Return the [X, Y] coordinate for the center point of the cell that contains the specified text.  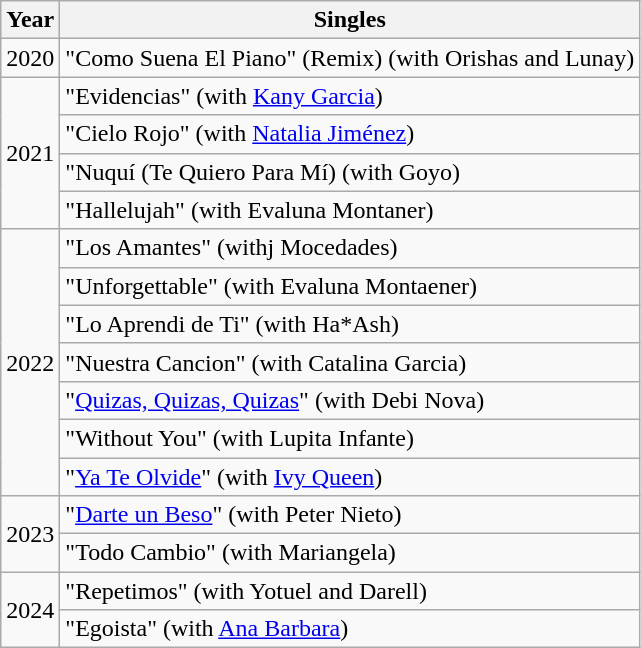
2020 [30, 58]
"Without You" (with Lupita Infante) [350, 438]
"Nuquí (Te Quiero Para Mí) (with Goyo) [350, 172]
Singles [350, 20]
"Los Amantes" (withj Mocedades) [350, 248]
"Evidencias" (with Kany Garcia) [350, 96]
"Como Suena El Piano" (Remix) (with Orishas and Lunay) [350, 58]
"Lo Aprendi de Ti" (with Ha*Ash) [350, 324]
"Unforgettable" (with Evaluna Montaener) [350, 286]
2024 [30, 610]
"Nuestra Cancion" (with Catalina Garcia) [350, 362]
"Repetimos" (with Yotuel and Darell) [350, 591]
"Ya Te Olvide" (with Ivy Queen) [350, 477]
"Quizas, Quizas, Quizas" (with Debi Nova) [350, 400]
"Darte un Beso" (with Peter Nieto) [350, 515]
"Todo Cambio" (with Mariangela) [350, 553]
2021 [30, 153]
Year [30, 20]
2022 [30, 362]
"Hallelujah" (with Evaluna Montaner) [350, 210]
"Egoista" (with Ana Barbara) [350, 629]
"Cielo Rojo" (with Natalia Jiménez) [350, 134]
2023 [30, 534]
